Find where the given text appears and provide that cell's center as [X, Y] coordinate. 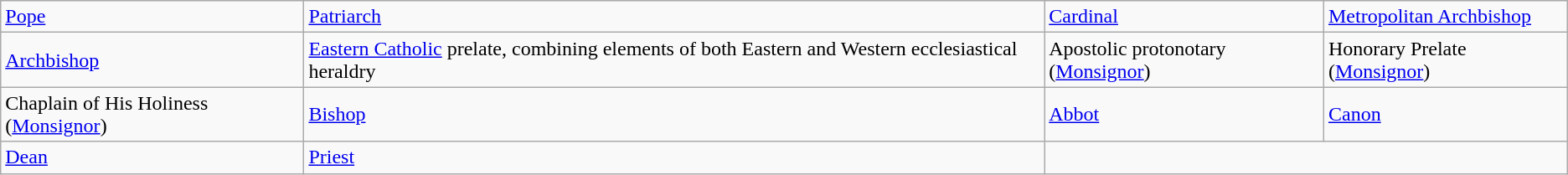
Pope [152, 17]
Eastern Catholic prelate, combining elements of both Eastern and Western ecclesiastical heraldry [674, 60]
Metropolitan Archbishop [1446, 17]
Chaplain of His Holiness (Monsignor) [152, 114]
Dean [152, 157]
Patriarch [674, 17]
Cardinal [1184, 17]
Honorary Prelate (Monsignor) [1446, 60]
Archbishop [152, 60]
Apostolic protonotary (Monsignor) [1184, 60]
Canon [1446, 114]
Bishop [674, 114]
Abbot [1184, 114]
Priest [674, 157]
